Find where the given text appears and provide that cell's center as (x, y) coordinate. 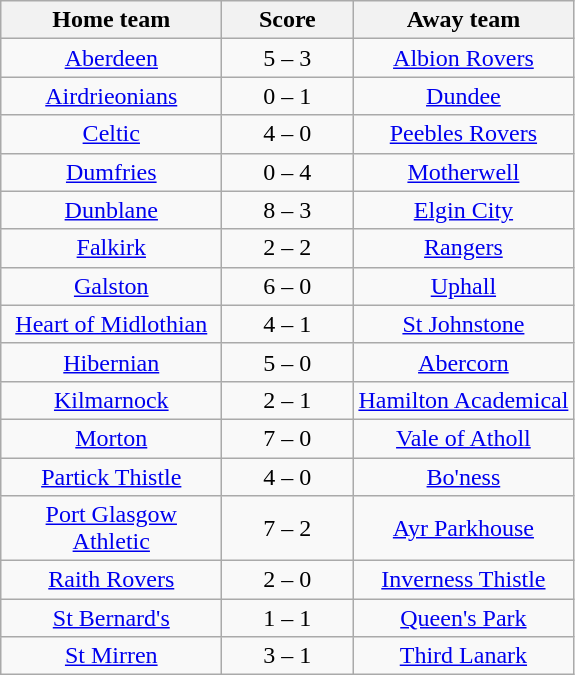
Uphall (464, 286)
5 – 3 (288, 58)
Airdrieonians (112, 96)
Albion Rovers (464, 58)
Falkirk (112, 248)
Third Lanark (464, 656)
Elgin City (464, 210)
Heart of Midlothian (112, 324)
2 – 0 (288, 580)
Vale of Atholl (464, 438)
1 – 1 (288, 618)
Ayr Parkhouse (464, 528)
St Mirren (112, 656)
8 – 3 (288, 210)
Dumfries (112, 172)
Hibernian (112, 362)
0 – 1 (288, 96)
3 – 1 (288, 656)
5 – 0 (288, 362)
Hamilton Academical (464, 400)
Dundee (464, 96)
Morton (112, 438)
Rangers (464, 248)
Dunblane (112, 210)
2 – 1 (288, 400)
Queen's Park (464, 618)
St Bernard's (112, 618)
Home team (112, 20)
7 – 2 (288, 528)
4 – 1 (288, 324)
Port Glasgow Athletic (112, 528)
Abercorn (464, 362)
Kilmarnock (112, 400)
Inverness Thistle (464, 580)
2 – 2 (288, 248)
0 – 4 (288, 172)
Score (288, 20)
Aberdeen (112, 58)
Galston (112, 286)
St Johnstone (464, 324)
Partick Thistle (112, 477)
Motherwell (464, 172)
Bo'ness (464, 477)
Peebles Rovers (464, 134)
Raith Rovers (112, 580)
6 – 0 (288, 286)
Celtic (112, 134)
Away team (464, 20)
7 – 0 (288, 438)
